Extract the (x, y) coordinate from the center of the cell holding the provided text.  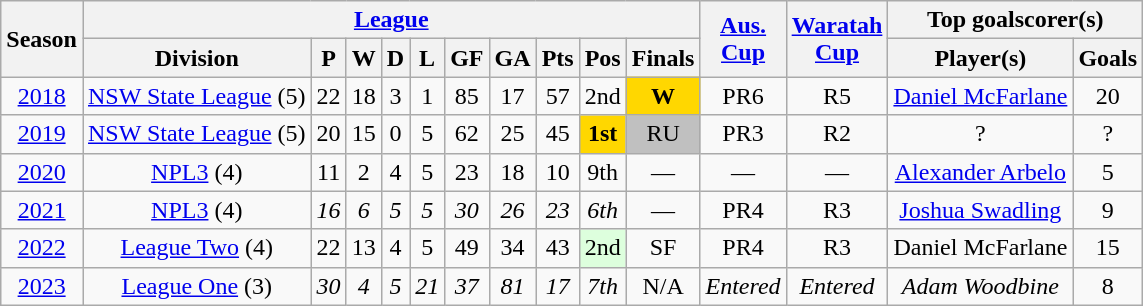
League Two (4) (196, 248)
62 (467, 134)
N/A (663, 286)
10 (558, 172)
16 (328, 210)
SF (663, 248)
Division (196, 58)
1 (428, 96)
League One (3) (196, 286)
D (395, 58)
6th (602, 210)
0 (395, 134)
8 (1108, 286)
45 (558, 134)
Player(s) (980, 58)
R5 (837, 96)
2023 (42, 286)
9 (1108, 210)
9th (602, 172)
1st (602, 134)
R2 (837, 134)
League (390, 20)
49 (467, 248)
85 (467, 96)
34 (512, 248)
Alexander Arbelo (980, 172)
Joshua Swadling (980, 210)
PR6 (743, 96)
6 (364, 210)
Waratah Cup (837, 39)
11 (328, 172)
PR3 (743, 134)
21 (428, 286)
Aus. Cup (743, 39)
57 (558, 96)
2022 (42, 248)
2020 (42, 172)
2021 (42, 210)
37 (467, 286)
43 (558, 248)
13 (364, 248)
P (328, 58)
25 (512, 134)
81 (512, 286)
Top goalscorer(s) (1016, 20)
Pts (558, 58)
L (428, 58)
GA (512, 58)
RU (663, 134)
26 (512, 210)
Goals (1108, 58)
7th (602, 286)
GF (467, 58)
Pos (602, 58)
Adam Woodbine (980, 286)
3 (395, 96)
Finals (663, 58)
2 (364, 172)
2018 (42, 96)
2019 (42, 134)
Season (42, 39)
